Locate the cell with the specified text and output its [X, Y] center coordinate. 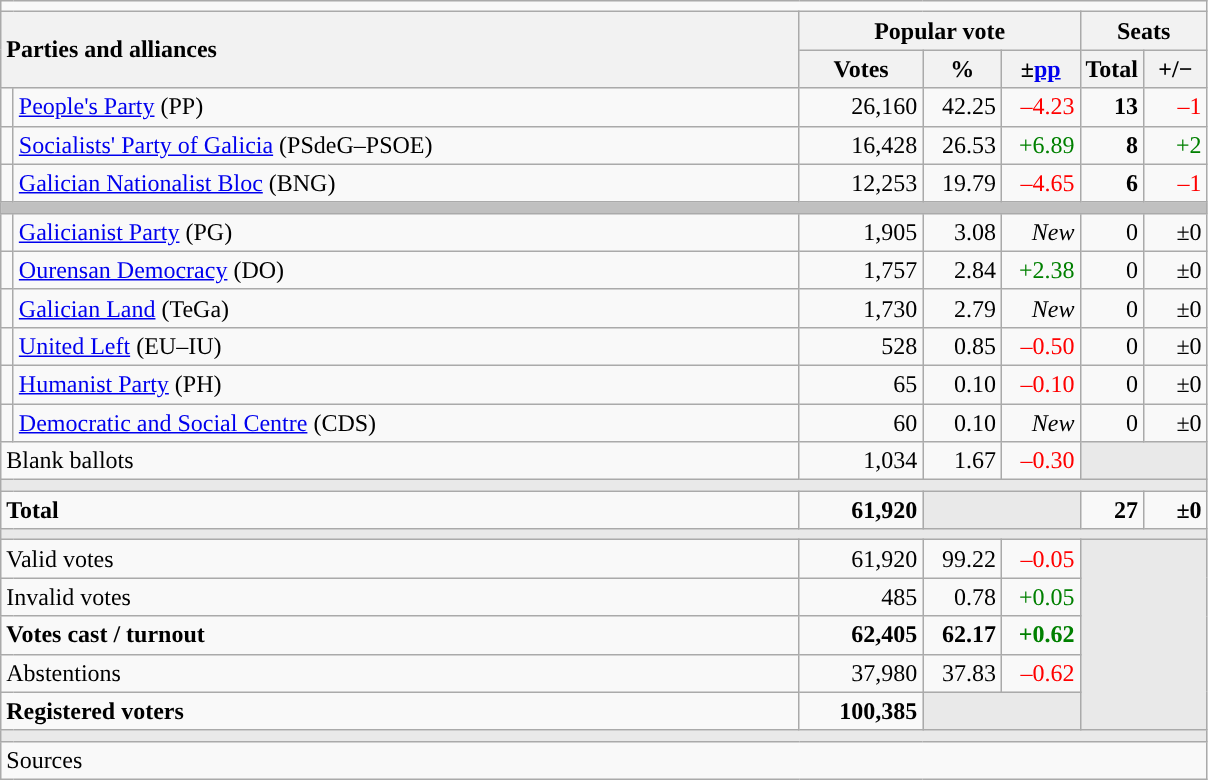
26,160 [861, 107]
Seats [1144, 31]
Democratic and Social Centre (CDS) [406, 423]
13 [1112, 107]
1,034 [861, 461]
528 [861, 346]
Galician Nationalist Bloc (BNG) [406, 183]
Valid votes [400, 559]
Galicianist Party (PG) [406, 232]
+0.05 [1040, 597]
Parties and alliances [400, 50]
26.53 [962, 145]
100,385 [861, 711]
65 [861, 384]
+2 [1176, 145]
99.22 [962, 559]
–0.30 [1040, 461]
–0.50 [1040, 346]
People's Party (PP) [406, 107]
+2.38 [1040, 270]
2.79 [962, 308]
–4.23 [1040, 107]
±pp [1040, 69]
485 [861, 597]
+/− [1176, 69]
Abstentions [400, 673]
60 [861, 423]
Sources [604, 760]
1.67 [962, 461]
Registered voters [400, 711]
Ourensan Democracy (DO) [406, 270]
Votes cast / turnout [400, 635]
–4.65 [1040, 183]
1,905 [861, 232]
+0.62 [1040, 635]
0.85 [962, 346]
37.83 [962, 673]
Popular vote [940, 31]
6 [1112, 183]
27 [1112, 510]
62,405 [861, 635]
1,730 [861, 308]
16,428 [861, 145]
Humanist Party (PH) [406, 384]
% [962, 69]
42.25 [962, 107]
12,253 [861, 183]
0.78 [962, 597]
1,757 [861, 270]
62.17 [962, 635]
Invalid votes [400, 597]
37,980 [861, 673]
19.79 [962, 183]
2.84 [962, 270]
3.08 [962, 232]
United Left (EU–IU) [406, 346]
Galician Land (TeGa) [406, 308]
Socialists' Party of Galicia (PSdeG–PSOE) [406, 145]
8 [1112, 145]
–0.05 [1040, 559]
–0.62 [1040, 673]
+6.89 [1040, 145]
Votes [861, 69]
Blank ballots [400, 461]
–0.10 [1040, 384]
